Output the [x, y] coordinate of the center of the cell containing the given text.  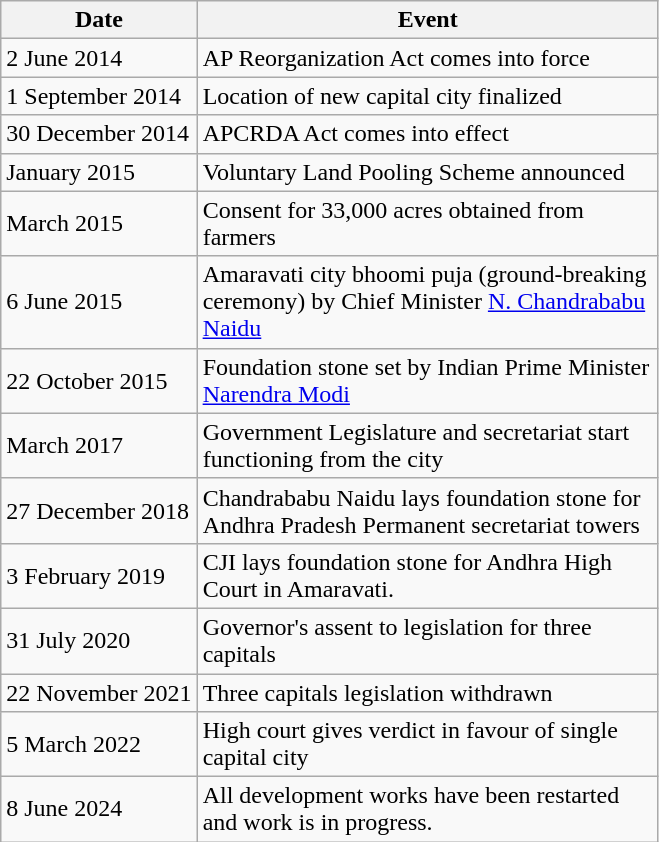
CJI lays foundation stone for Andhra High Court in Amaravati. [428, 576]
Event [428, 20]
March 2017 [99, 446]
All development works have been restarted and work is in progress. [428, 810]
Government Legislature and secretariat start functioning from the city [428, 446]
APCRDA Act comes into effect [428, 134]
Voluntary Land Pooling Scheme announced [428, 172]
Governor's assent to legislation for three capitals [428, 640]
30 December 2014 [99, 134]
Date [99, 20]
27 December 2018 [99, 510]
3 February 2019 [99, 576]
5 March 2022 [99, 744]
Foundation stone set by Indian Prime Minister Narendra Modi [428, 380]
6 June 2015 [99, 302]
1 September 2014 [99, 96]
2 June 2014 [99, 58]
Location of new capital city finalized [428, 96]
22 October 2015 [99, 380]
22 November 2021 [99, 693]
Chandrababu Naidu lays foundation stone for Andhra Pradesh Permanent secretariat towers [428, 510]
8 June 2024 [99, 810]
January 2015 [99, 172]
March 2015 [99, 224]
31 July 2020 [99, 640]
High court gives verdict in favour of single capital city [428, 744]
Amaravati city bhoomi puja (ground-breaking ceremony) by Chief Minister N. Chandrababu Naidu [428, 302]
Consent for 33,000 acres obtained from farmers [428, 224]
Three capitals legislation withdrawn [428, 693]
AP Reorganization Act comes into force [428, 58]
